For the text-containing cell, return its midpoint in [x, y] coordinate format. 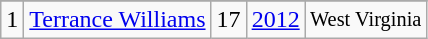
1 [12, 20]
2012 [276, 20]
West Virginia [366, 20]
Terrance Williams [118, 20]
17 [228, 20]
